For the text-containing cell, return its midpoint in (x, y) coordinate format. 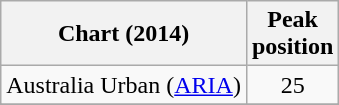
Chart (2014) (124, 34)
25 (292, 85)
Peakposition (292, 34)
Australia Urban (ARIA) (124, 85)
